From the cell containing the given text, extract its center point as [X, Y] coordinate. 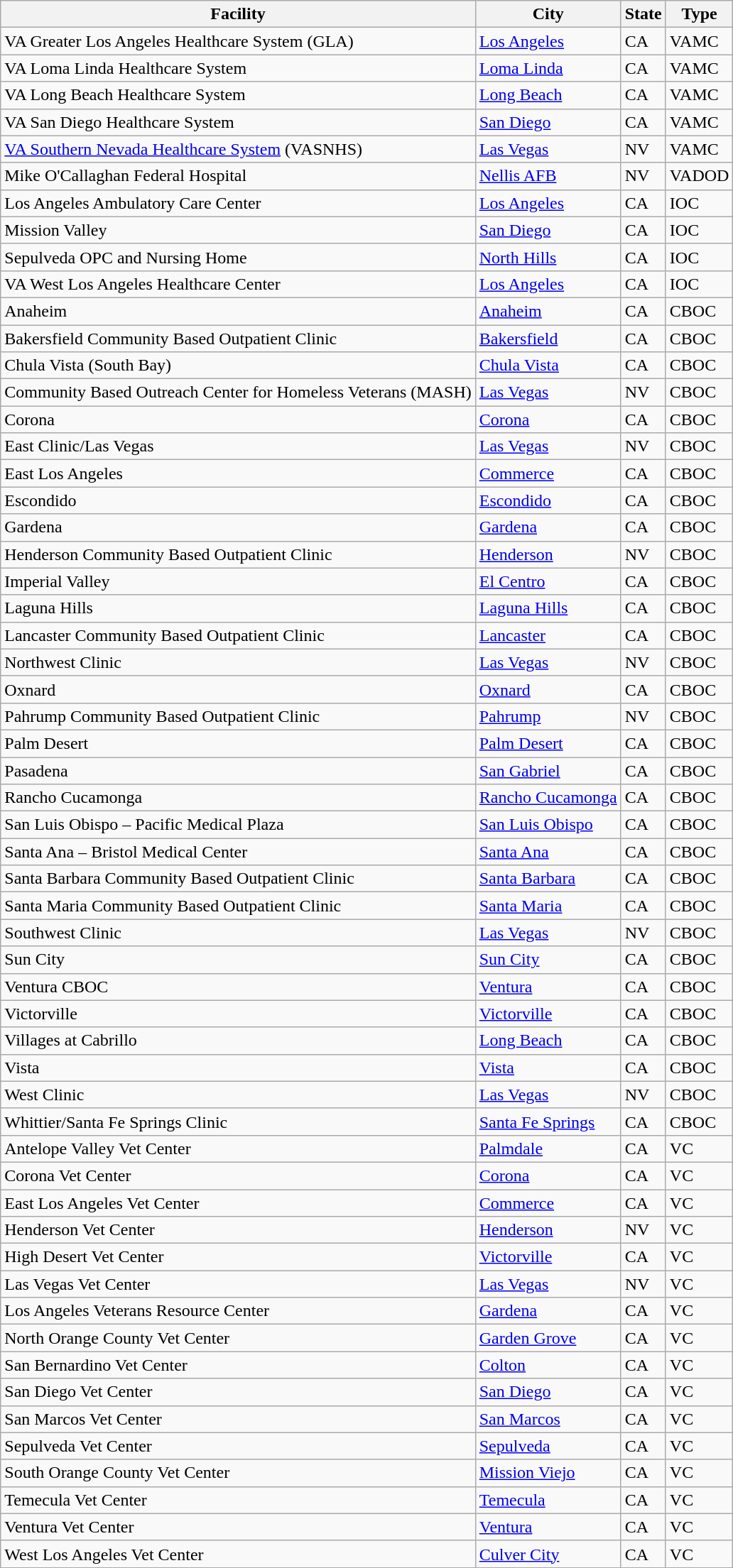
Facility [238, 14]
Sepulveda Vet Center [238, 1446]
Culver City [548, 1554]
Los Angeles Veterans Resource Center [238, 1311]
Bakersfield [548, 339]
Las Vegas Vet Center [238, 1284]
Santa Barbara [548, 879]
Sepulveda OPC and Nursing Home [238, 257]
Pasadena [238, 770]
State [644, 14]
Colton [548, 1365]
Villages at Cabrillo [238, 1041]
VA Greater Los Angeles Healthcare System (GLA) [238, 41]
Lancaster [548, 635]
Community Based Outreach Center for Homeless Veterans (MASH) [238, 393]
Garden Grove [548, 1338]
Loma Linda [548, 68]
Los Angeles Ambulatory Care Center [238, 203]
Lancaster Community Based Outpatient Clinic [238, 635]
East Clinic/Las Vegas [238, 446]
Pahrump [548, 716]
Santa Ana [548, 852]
West Los Angeles Vet Center [238, 1554]
San Diego Vet Center [238, 1392]
Temecula Vet Center [238, 1500]
Henderson Community Based Outpatient Clinic [238, 554]
Mission Valley [238, 230]
VA West Los Angeles Healthcare Center [238, 284]
Type [699, 14]
San Bernardino Vet Center [238, 1365]
Temecula [548, 1500]
Northwest Clinic [238, 662]
West Clinic [238, 1095]
Santa Barbara Community Based Outpatient Clinic [238, 879]
Palmdale [548, 1148]
Santa Maria Community Based Outpatient Clinic [238, 906]
Chula Vista [548, 366]
Santa Maria [548, 906]
Santa Ana – Bristol Medical Center [238, 852]
Mike O'Callaghan Federal Hospital [238, 176]
VA Loma Linda Healthcare System [238, 68]
VA Long Beach Healthcare System [238, 95]
Mission Viejo [548, 1473]
Henderson Vet Center [238, 1230]
Chula Vista (South Bay) [238, 366]
North Orange County Vet Center [238, 1338]
East Los Angeles [238, 473]
San Marcos [548, 1419]
VA Southern Nevada Healthcare System (VASNHS) [238, 149]
El Centro [548, 581]
Nellis AFB [548, 176]
North Hills [548, 257]
VA San Diego Healthcare System [238, 122]
San Gabriel [548, 770]
Bakersfield Community Based Outpatient Clinic [238, 339]
City [548, 14]
VADOD [699, 176]
Santa Fe Springs [548, 1122]
San Marcos Vet Center [238, 1419]
Southwest Clinic [238, 933]
Imperial Valley [238, 581]
South Orange County Vet Center [238, 1473]
Sepulveda [548, 1446]
Ventura Vet Center [238, 1527]
Ventura CBOC [238, 987]
Corona Vet Center [238, 1175]
San Luis Obispo [548, 825]
San Luis Obispo – Pacific Medical Plaza [238, 825]
Whittier/Santa Fe Springs Clinic [238, 1122]
High Desert Vet Center [238, 1257]
Antelope Valley Vet Center [238, 1148]
East Los Angeles Vet Center [238, 1203]
Pahrump Community Based Outpatient Clinic [238, 716]
